Provide the (X, Y) coordinate of the cell's center where the given text is located.  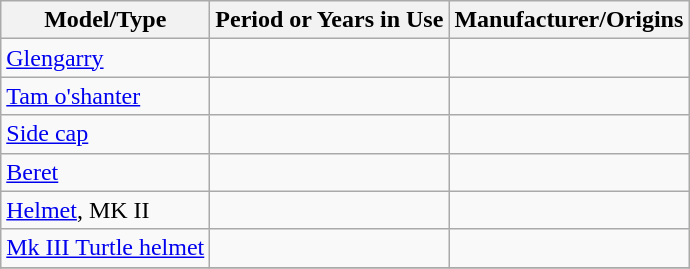
Beret (106, 172)
Helmet, MK II (106, 210)
Manufacturer/Origins (569, 20)
Mk III Turtle helmet (106, 248)
Tam o'shanter (106, 96)
Glengarry (106, 58)
Period or Years in Use (330, 20)
Model/Type (106, 20)
Side cap (106, 134)
